Capture the cell that displays the provided text and extract its (X, Y) central coordinate. 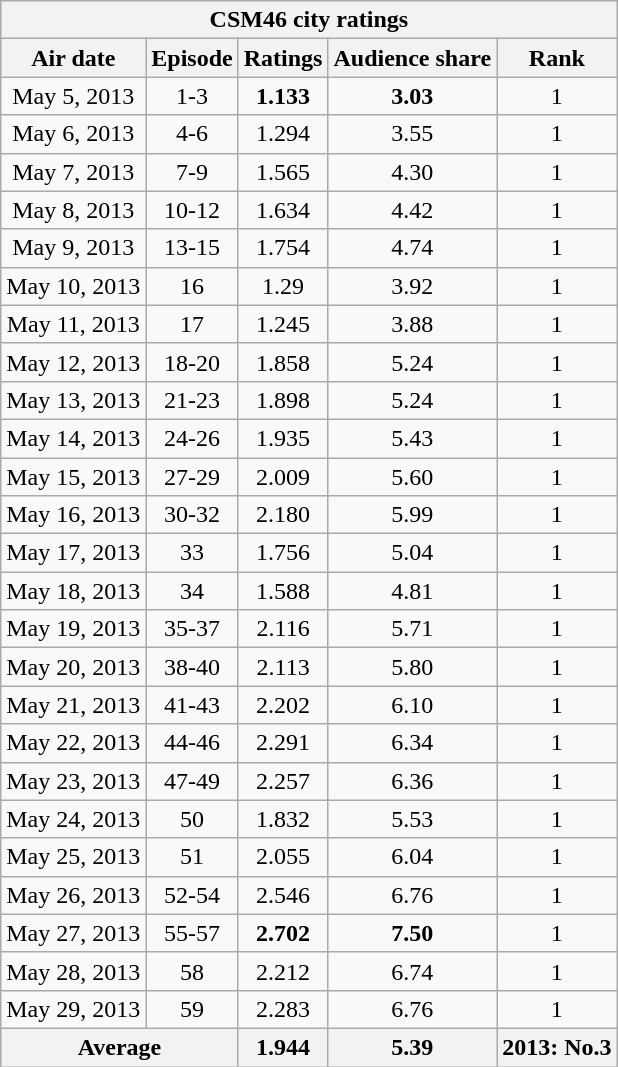
6.34 (412, 743)
May 10, 2013 (74, 286)
1.832 (283, 819)
1-3 (192, 96)
May 29, 2013 (74, 1009)
18-20 (192, 362)
May 6, 2013 (74, 134)
Audience share (412, 58)
2.283 (283, 1009)
7-9 (192, 172)
May 25, 2013 (74, 857)
Average (120, 1047)
55-57 (192, 933)
May 23, 2013 (74, 781)
6.74 (412, 971)
1.756 (283, 553)
17 (192, 324)
24-26 (192, 438)
34 (192, 591)
1.935 (283, 438)
May 21, 2013 (74, 705)
7.50 (412, 933)
5.99 (412, 515)
4-6 (192, 134)
May 18, 2013 (74, 591)
May 15, 2013 (74, 477)
May 19, 2013 (74, 629)
May 5, 2013 (74, 96)
Ratings (283, 58)
1.294 (283, 134)
6.10 (412, 705)
4.81 (412, 591)
May 12, 2013 (74, 362)
33 (192, 553)
2.055 (283, 857)
3.03 (412, 96)
3.92 (412, 286)
51 (192, 857)
2.113 (283, 667)
5.53 (412, 819)
5.43 (412, 438)
May 20, 2013 (74, 667)
5.04 (412, 553)
May 8, 2013 (74, 210)
2.212 (283, 971)
Rank (557, 58)
May 27, 2013 (74, 933)
3.55 (412, 134)
May 13, 2013 (74, 400)
1.588 (283, 591)
May 24, 2013 (74, 819)
1.944 (283, 1047)
2.257 (283, 781)
21-23 (192, 400)
4.74 (412, 248)
Air date (74, 58)
44-46 (192, 743)
1.245 (283, 324)
2.702 (283, 933)
4.30 (412, 172)
50 (192, 819)
41-43 (192, 705)
May 26, 2013 (74, 895)
38-40 (192, 667)
May 28, 2013 (74, 971)
May 11, 2013 (74, 324)
59 (192, 1009)
1.565 (283, 172)
2.202 (283, 705)
52-54 (192, 895)
30-32 (192, 515)
2.546 (283, 895)
6.04 (412, 857)
35-37 (192, 629)
May 14, 2013 (74, 438)
5.39 (412, 1047)
2.009 (283, 477)
May 16, 2013 (74, 515)
10-12 (192, 210)
1.133 (283, 96)
27-29 (192, 477)
5.60 (412, 477)
1.29 (283, 286)
2.180 (283, 515)
47-49 (192, 781)
May 22, 2013 (74, 743)
May 17, 2013 (74, 553)
5.71 (412, 629)
1.858 (283, 362)
1.898 (283, 400)
6.36 (412, 781)
2013: No.3 (557, 1047)
13-15 (192, 248)
1.634 (283, 210)
3.88 (412, 324)
4.42 (412, 210)
16 (192, 286)
2.291 (283, 743)
May 7, 2013 (74, 172)
5.80 (412, 667)
May 9, 2013 (74, 248)
Episode (192, 58)
1.754 (283, 248)
CSM46 city ratings (309, 20)
2.116 (283, 629)
58 (192, 971)
